Pinpoint the cell where the given text exists, returning its (x, y) midpoint coordinate. 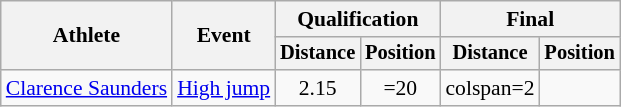
Athlete (86, 36)
2.15 (318, 88)
Event (224, 36)
=20 (400, 88)
Final (530, 19)
Qualification (358, 19)
High jump (224, 88)
colspan=2 (490, 88)
Clarence Saunders (86, 88)
